For the text-containing cell, return its midpoint in [X, Y] coordinate format. 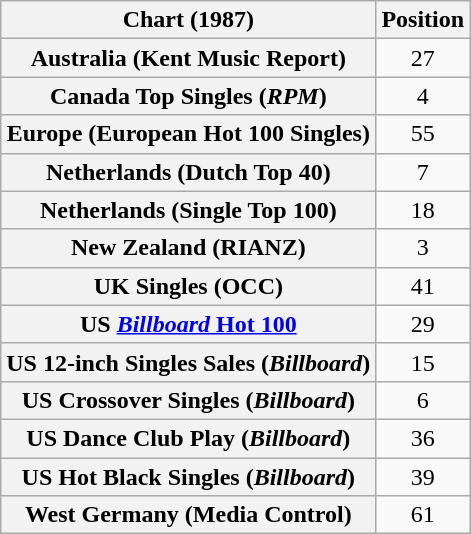
US Dance Club Play (Billboard) [188, 438]
US 12-inch Singles Sales (Billboard) [188, 362]
36 [423, 438]
Chart (1987) [188, 20]
Netherlands (Dutch Top 40) [188, 172]
55 [423, 134]
Europe (European Hot 100 Singles) [188, 134]
15 [423, 362]
Netherlands (Single Top 100) [188, 210]
New Zealand (RIANZ) [188, 248]
61 [423, 515]
Position [423, 20]
7 [423, 172]
UK Singles (OCC) [188, 286]
6 [423, 400]
29 [423, 324]
US Crossover Singles (Billboard) [188, 400]
18 [423, 210]
Canada Top Singles (RPM) [188, 96]
4 [423, 96]
US Hot Black Singles (Billboard) [188, 477]
Australia (Kent Music Report) [188, 58]
41 [423, 286]
27 [423, 58]
39 [423, 477]
West Germany (Media Control) [188, 515]
3 [423, 248]
US Billboard Hot 100 [188, 324]
